Return the (X, Y) coordinate for the center point of the cell that contains the specified text.  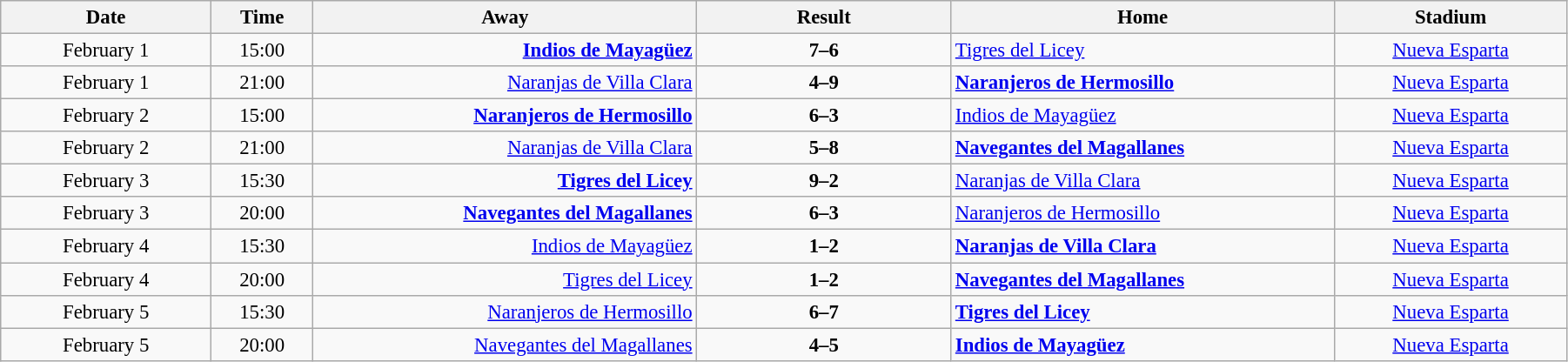
6–7 (824, 312)
Away (505, 17)
Stadium (1451, 17)
Date (106, 17)
4–9 (824, 83)
5–8 (824, 148)
Home (1143, 17)
Result (824, 17)
7–6 (824, 50)
4–5 (824, 345)
9–2 (824, 181)
Time (263, 17)
